For the text-containing cell, return its midpoint in [x, y] coordinate format. 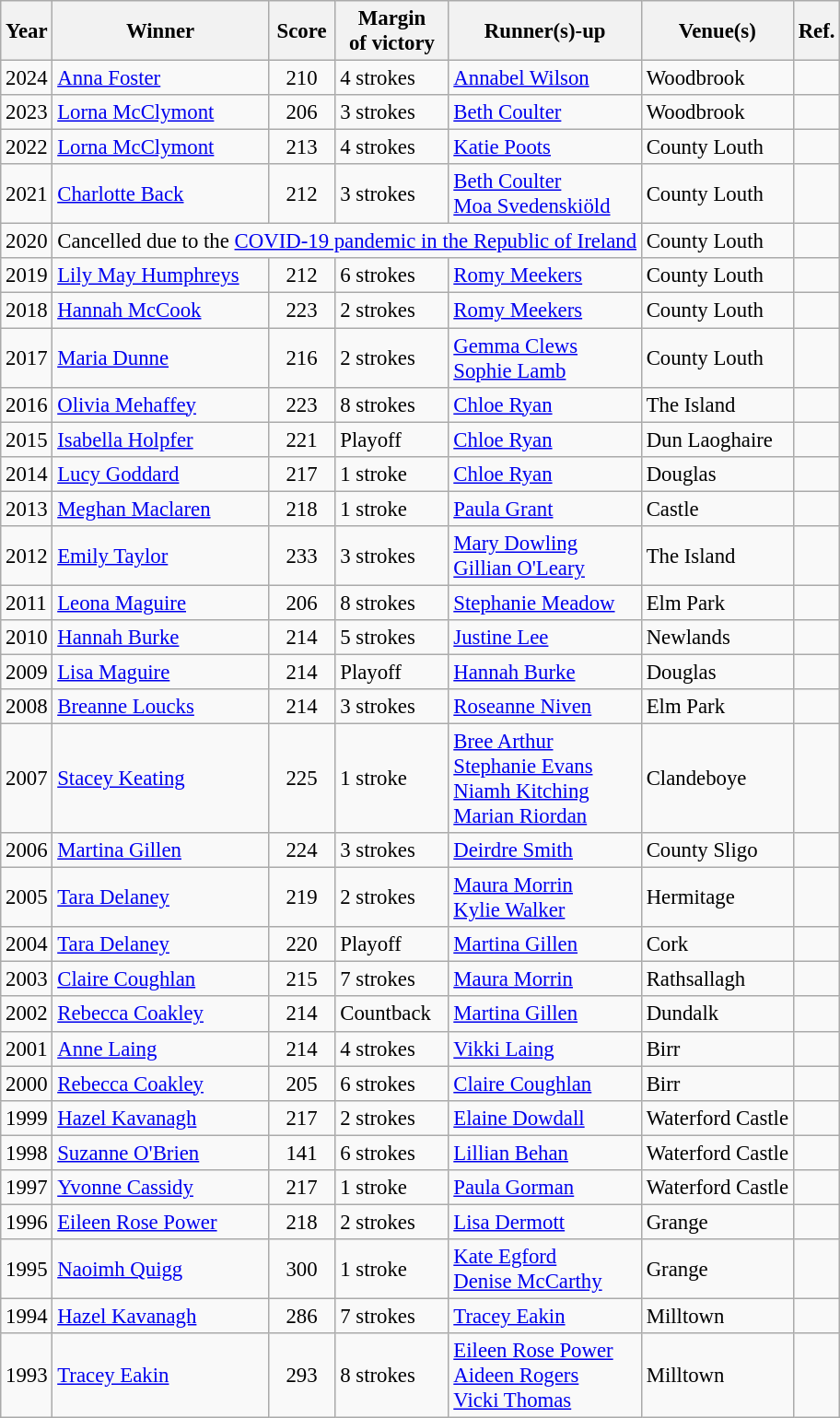
Year [27, 31]
1998 [27, 1153]
221 [302, 439]
Stacey Keating [160, 779]
1994 [27, 1316]
2010 [27, 638]
Annabel Wilson [545, 78]
Paula Grant [545, 509]
2004 [27, 944]
Beth Coulter [545, 112]
2012 [27, 557]
2022 [27, 147]
Countback [392, 1014]
1997 [27, 1188]
2014 [27, 474]
Isabella Holpfer [160, 439]
205 [302, 1084]
Dundalk [717, 1014]
2017 [27, 357]
Cancelled due to the COVID-19 pandemic in the Republic of Ireland [346, 241]
Newlands [717, 638]
Runner(s)-up [545, 31]
1995 [27, 1270]
Kate Egford Denise McCarthy [545, 1270]
Lisa Maguire [160, 672]
224 [302, 850]
Marginof victory [392, 31]
Venue(s) [717, 31]
Gemma Clews Sophie Lamb [545, 357]
225 [302, 779]
Hermitage [717, 897]
Emily Taylor [160, 557]
Maria Dunne [160, 357]
Maura Morrin [545, 979]
Roseanne Niven [545, 707]
2006 [27, 850]
2000 [27, 1084]
Ref. [816, 31]
2016 [27, 404]
2002 [27, 1014]
2003 [27, 979]
Rathsallagh [717, 979]
Leona Maguire [160, 603]
2024 [27, 78]
2015 [27, 439]
Elaine Dowdall [545, 1118]
210 [302, 78]
Suzanne O'Brien [160, 1153]
Katie Poots [545, 147]
Maura Morrin Kylie Walker [545, 897]
Score [302, 31]
Justine Lee [545, 638]
215 [302, 979]
300 [302, 1270]
Meghan Maclaren [160, 509]
Naoimh Quigg [160, 1270]
Mary Dowling Gillian O'Leary [545, 557]
Lucy Goddard [160, 474]
Eileen Rose Power [160, 1222]
Castle [717, 509]
2008 [27, 707]
Anna Foster [160, 78]
1999 [27, 1118]
Vikki Laing [545, 1049]
County Sligo [717, 850]
Cork [717, 944]
Lillian Behan [545, 1153]
Bree Arthur Stephanie Evans Niamh Kitching Marian Riordan [545, 779]
2007 [27, 779]
293 [302, 1376]
2023 [27, 112]
213 [302, 147]
220 [302, 944]
2018 [27, 311]
Stephanie Meadow [545, 603]
2011 [27, 603]
233 [302, 557]
Charlotte Back [160, 193]
2009 [27, 672]
141 [302, 1153]
Hannah McCook [160, 311]
Lily May Humphreys [160, 275]
1993 [27, 1376]
2013 [27, 509]
Anne Laing [160, 1049]
Clandeboye [717, 779]
Deirdre Smith [545, 850]
5 strokes [392, 638]
1996 [27, 1222]
2020 [27, 241]
219 [302, 897]
2005 [27, 897]
Winner [160, 31]
216 [302, 357]
Eileen Rose Power Aideen Rogers Vicki Thomas [545, 1376]
2019 [27, 275]
286 [302, 1316]
2001 [27, 1049]
Olivia Mehaffey [160, 404]
Dun Laoghaire [717, 439]
Paula Gorman [545, 1188]
Beth Coulter Moa Svedenskiöld [545, 193]
Lisa Dermott [545, 1222]
Breanne Loucks [160, 707]
Yvonne Cassidy [160, 1188]
2021 [27, 193]
